Return the (x, y) coordinate for the center point of the cell that contains the specified text.  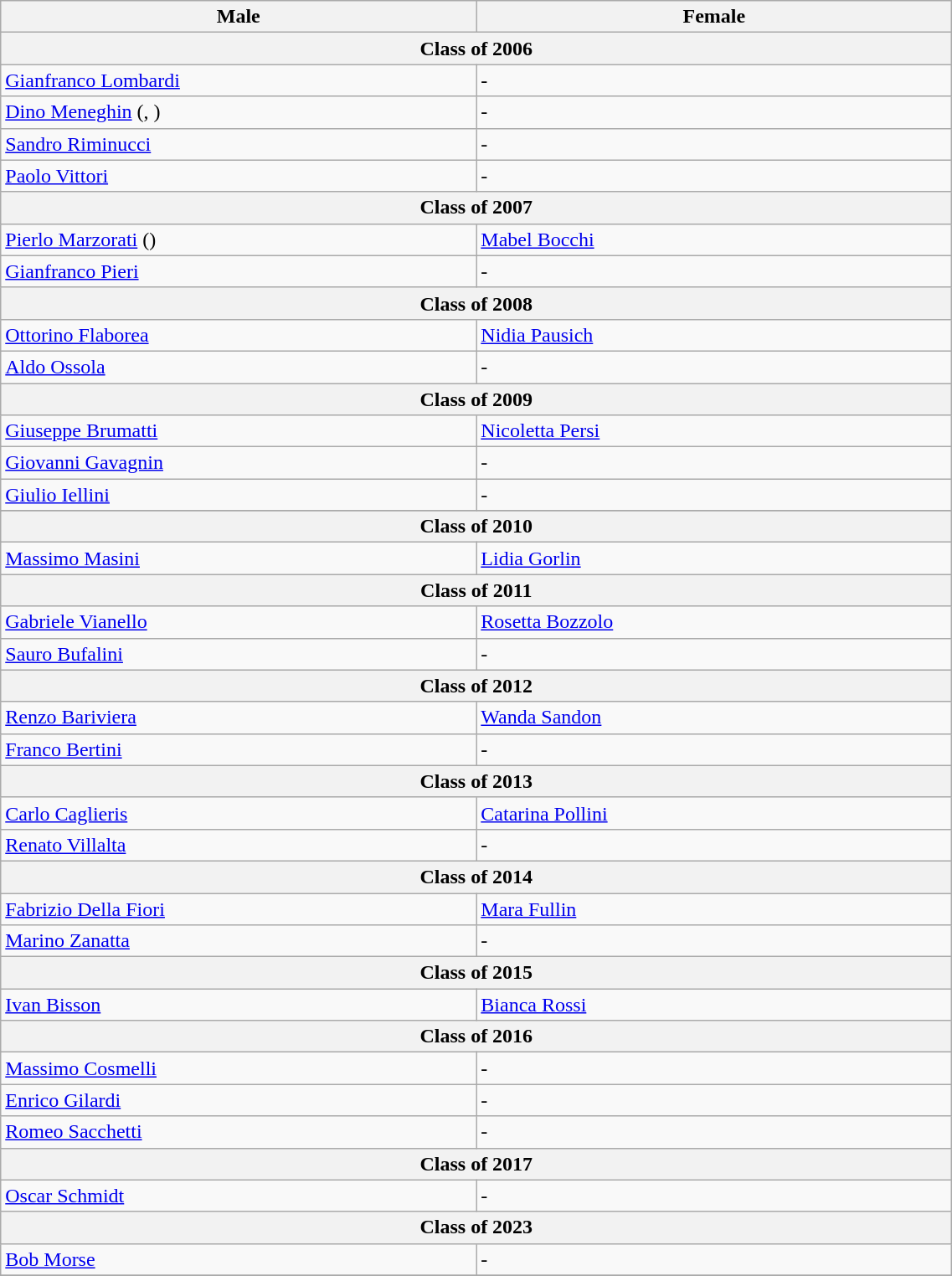
Mabel Bocchi (714, 239)
Massimo Masini (239, 558)
Massimo Cosmelli (239, 1068)
Fabrizio Della Fiori (239, 908)
Oscar Schmidt (239, 1196)
Class of 2011 (476, 590)
Carlo Caglieris (239, 813)
Sandro Riminucci (239, 144)
Aldo Ossola (239, 367)
Class of 2006 (476, 49)
Paolo Vittori (239, 176)
Bob Morse (239, 1259)
Franco Bertini (239, 749)
Ottorino Flaborea (239, 335)
Class of 2015 (476, 973)
Class of 2013 (476, 781)
Renzo Bariviera (239, 718)
Class of 2023 (476, 1227)
Class of 2017 (476, 1164)
Sauro Bufalini (239, 654)
Class of 2010 (476, 527)
Gianfranco Pieri (239, 271)
Male (239, 17)
Class of 2016 (476, 1037)
Class of 2008 (476, 303)
Nicoletta Persi (714, 431)
Pierlo Marzorati () (239, 239)
Ivan Bisson (239, 1005)
Giovanni Gavagnin (239, 463)
Gabriele Vianello (239, 622)
Mara Fullin (714, 908)
Dino Meneghin (, ) (239, 112)
Nidia Pausich (714, 335)
Female (714, 17)
Catarina Pollini (714, 813)
Giuseppe Brumatti (239, 431)
Wanda Sandon (714, 718)
Bianca Rossi (714, 1005)
Renato Villalta (239, 845)
Class of 2014 (476, 877)
Marino Zanatta (239, 941)
Gianfranco Lombardi (239, 80)
Lidia Gorlin (714, 558)
Giulio Iellini (239, 495)
Enrico Gilardi (239, 1100)
Class of 2007 (476, 208)
Rosetta Bozzolo (714, 622)
Class of 2009 (476, 399)
Romeo Sacchetti (239, 1132)
Class of 2012 (476, 686)
